Locate the cell with the specified text and output its [X, Y] center coordinate. 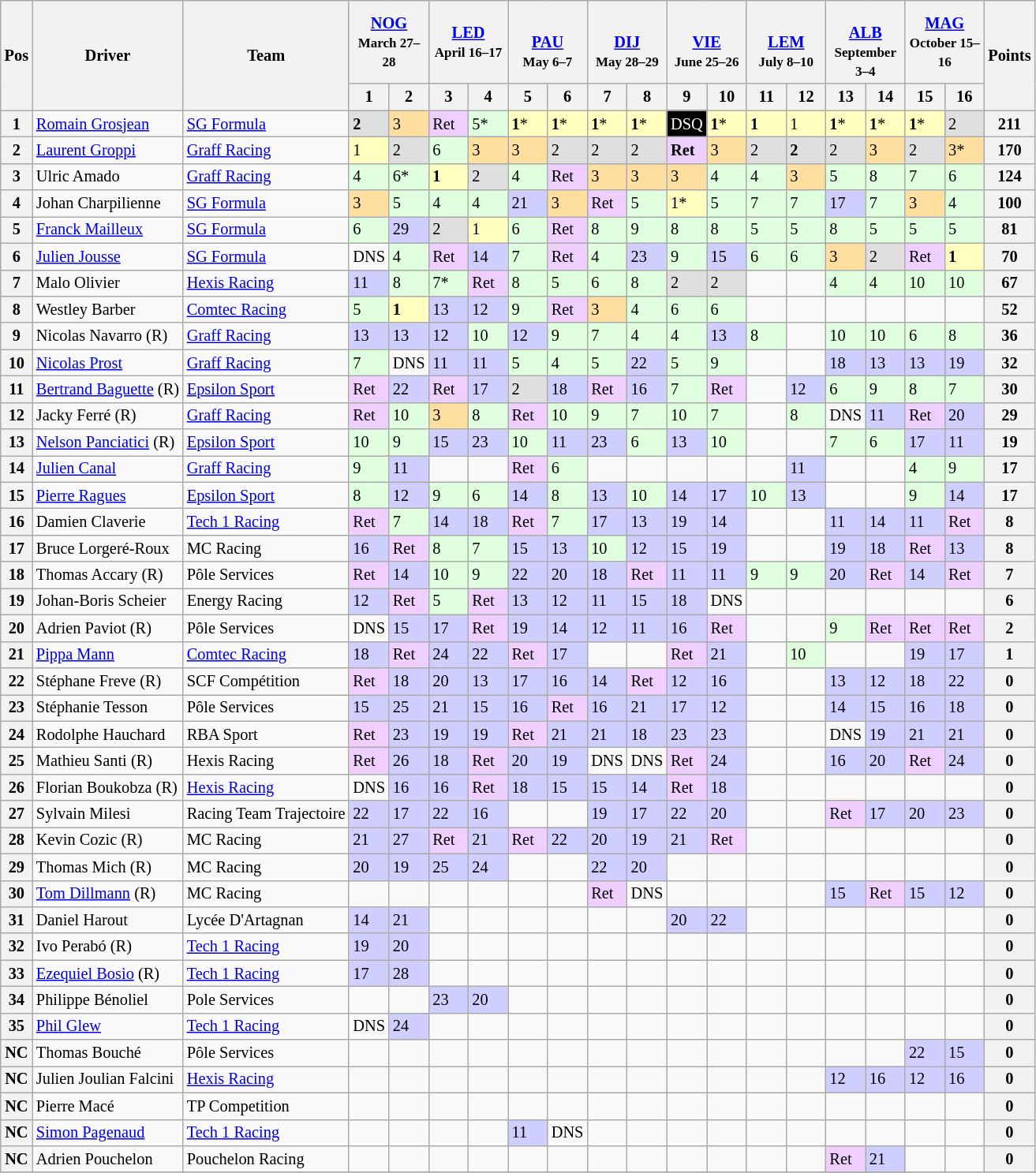
Pouchelon Racing [267, 1159]
5* [488, 124]
Phil Glew [107, 1026]
SCF Compétition [267, 681]
TP Competition [267, 1106]
Thomas Bouché [107, 1053]
7* [448, 283]
31 [17, 920]
70 [1009, 256]
Jacky Ferré (R) [107, 416]
6* [409, 177]
Thomas Accary (R) [107, 575]
Energy Racing [267, 601]
Team [267, 55]
Julien Canal [107, 469]
Pos [17, 55]
DIJMay 28–29 [626, 42]
36 [1009, 336]
Bruce Lorgeré-Roux [107, 548]
Westley Barber [107, 309]
Bertrand Baguette (R) [107, 389]
Nicolas Prost [107, 363]
Daniel Harout [107, 920]
Julien Joulian Falcini [107, 1079]
Nicolas Navarro (R) [107, 336]
Ulric Amado [107, 177]
124 [1009, 177]
RBA Sport [267, 734]
81 [1009, 230]
LEMJuly 8–10 [786, 42]
ALBSeptember 3–4 [865, 42]
Laurent Groppi [107, 150]
Points [1009, 55]
Adrien Paviot (R) [107, 628]
MAGOctober 15–16 [944, 42]
Lycée D'Artagnan [267, 920]
Nelson Panciatici (R) [107, 443]
Johan-Boris Scheier [107, 601]
67 [1009, 283]
Johan Charpilienne [107, 204]
Kevin Cozic (R) [107, 840]
Adrien Pouchelon [107, 1159]
Simon Pagenaud [107, 1133]
Pole Services [267, 999]
52 [1009, 309]
Julien Jousse [107, 256]
211 [1009, 124]
VIEJune 25–26 [707, 42]
3* [964, 150]
35 [17, 1026]
34 [17, 999]
100 [1009, 204]
Ivo Perabó (R) [107, 947]
NOGMarch 27–28 [388, 42]
Racing Team Trajectoire [267, 814]
Romain Grosjean [107, 124]
Franck Mailleux [107, 230]
Pierre Macé [107, 1106]
Ezequiel Bosio (R) [107, 973]
Driver [107, 55]
Sylvain Milesi [107, 814]
Damien Claverie [107, 521]
Mathieu Santi (R) [107, 760]
Pippa Mann [107, 655]
33 [17, 973]
Philippe Bénoliel [107, 999]
Malo Olivier [107, 283]
Florian Boukobza (R) [107, 787]
DSQ [686, 124]
Tom Dillmann (R) [107, 894]
Pierre Ragues [107, 495]
LEDApril 16–17 [468, 42]
Stéphanie Tesson [107, 708]
Rodolphe Hauchard [107, 734]
PAUMay 6–7 [548, 42]
170 [1009, 150]
Thomas Mich (R) [107, 867]
Stéphane Freve (R) [107, 681]
